Locate the cell with the specified text and output its (X, Y) center coordinate. 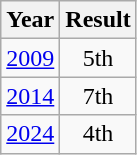
2014 (30, 96)
Result (98, 20)
Year (30, 20)
2024 (30, 134)
4th (98, 134)
7th (98, 96)
2009 (30, 58)
5th (98, 58)
